Locate the cell with the specified text and output its [x, y] center coordinate. 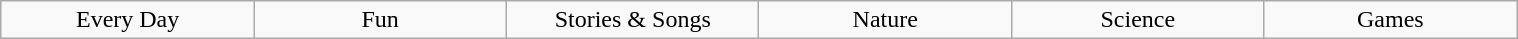
Games [1390, 20]
Nature [886, 20]
Fun [380, 20]
Every Day [128, 20]
Science [1138, 20]
Stories & Songs [632, 20]
